Scan for the cell matching the given text and deliver its (x, y) coordinate at center. 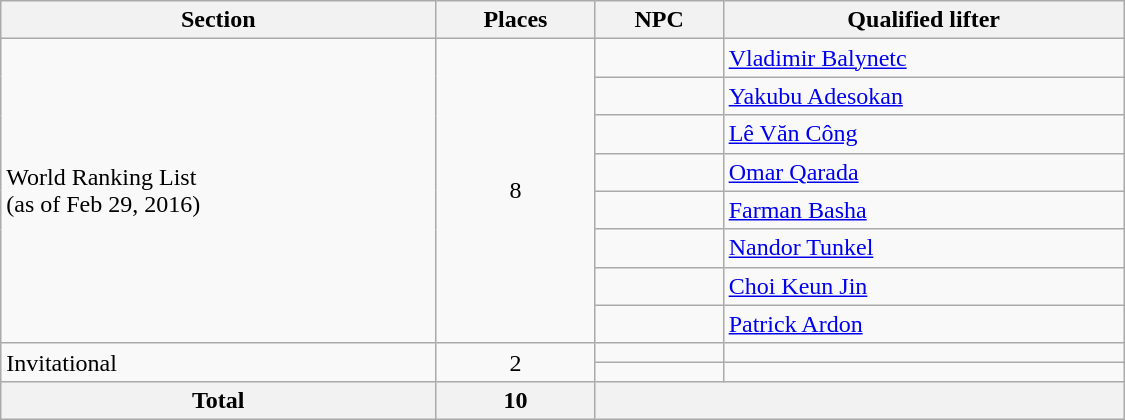
8 (516, 191)
Farman Basha (924, 210)
Choi Keun Jin (924, 286)
10 (516, 400)
Patrick Ardon (924, 324)
Lê Văn Công (924, 134)
NPC (659, 20)
Places (516, 20)
Invitational (218, 362)
Omar Qarada (924, 172)
2 (516, 362)
Nandor Tunkel (924, 248)
Section (218, 20)
Yakubu Adesokan (924, 96)
World Ranking List(as of Feb 29, 2016) (218, 191)
Vladimir Balynetc (924, 58)
Total (218, 400)
Qualified lifter (924, 20)
